Identify which cell holds the provided text, then report its [X, Y] central coordinate. 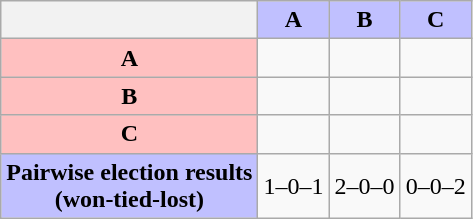
0–0–2 [436, 186]
2–0–0 [364, 186]
1–0–1 [294, 186]
Pairwise election results(won-tied-lost) [130, 186]
